Output the (x, y) coordinate of the center of the cell containing the given text.  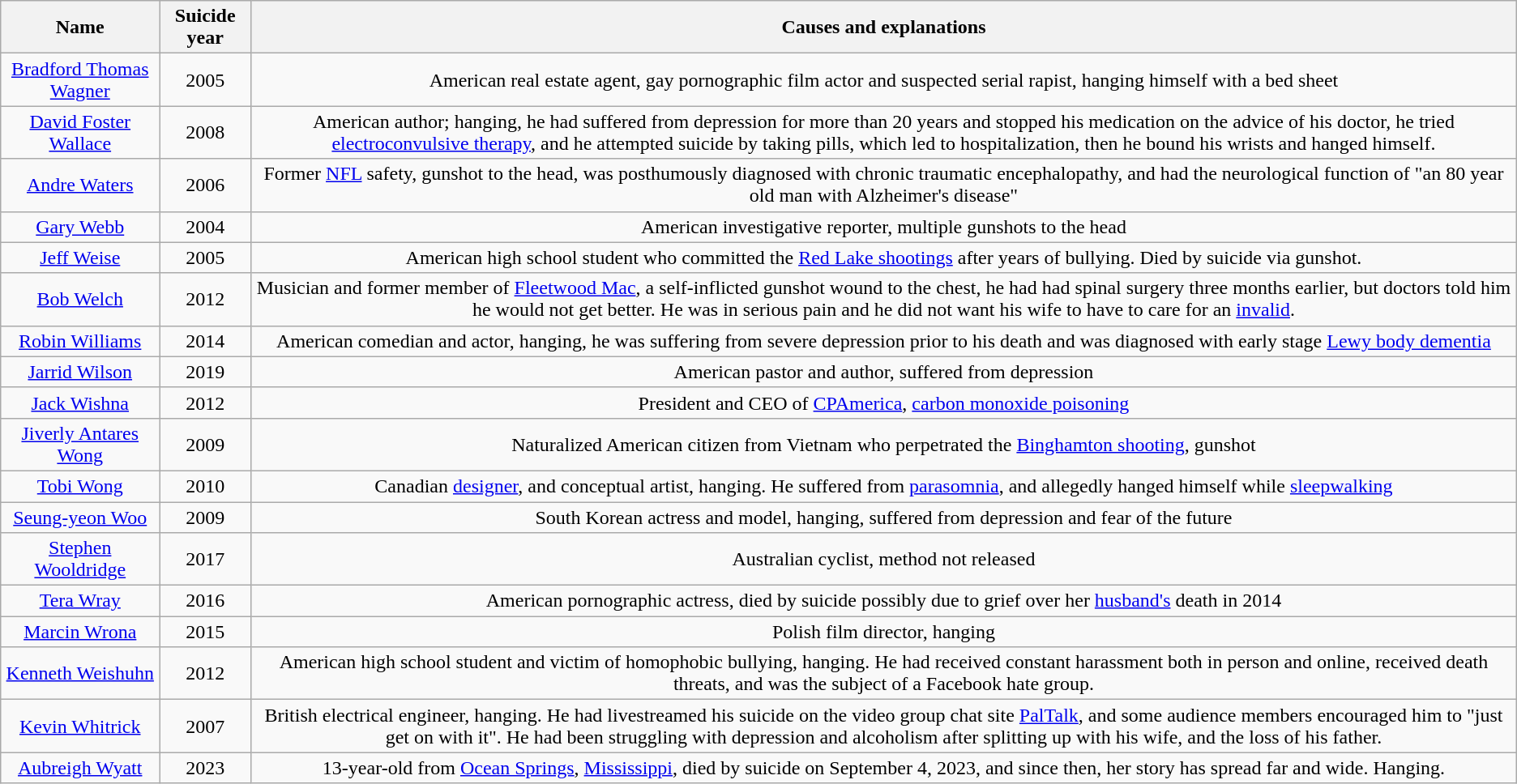
David Foster Wallace (80, 133)
American real estate agent, gay pornographic film actor and suspected serial rapist, hanging himself with a bed sheet (884, 79)
Naturalized American citizen from Vietnam who perpetrated the Binghamton shooting, gunshot (884, 444)
2004 (206, 227)
Jeff Weise (80, 258)
2007 (206, 726)
Robin Williams (80, 341)
Seung-yeon Woo (80, 518)
2019 (206, 372)
Aubreigh Wyatt (80, 768)
Tera Wray (80, 601)
Jack Wishna (80, 403)
Marcin Wrona (80, 632)
American high school student who committed the Red Lake shootings after years of bullying. Died by suicide via gunshot. (884, 258)
Kenneth Weishuhn (80, 674)
Name (80, 28)
Suicide year (206, 28)
13-year-old from Ocean Springs, Mississippi, died by suicide on September 4, 2023, and since then, her story has spread far and wide. Hanging. (884, 768)
2010 (206, 486)
Gary Webb (80, 227)
American pornographic actress, died by suicide possibly due to grief over her husband's death in 2014 (884, 601)
Kevin Whitrick (80, 726)
President and CEO of CPAmerica, carbon monoxide poisoning (884, 403)
American investigative reporter, multiple gunshots to the head (884, 227)
Tobi Wong (80, 486)
Bob Welch (80, 300)
2017 (206, 559)
Jiverly Antares Wong (80, 444)
2006 (206, 185)
Polish film director, hanging (884, 632)
Jarrid Wilson (80, 372)
2014 (206, 341)
Australian cyclist, method not released (884, 559)
2023 (206, 768)
Bradford Thomas Wagner (80, 79)
American pastor and author, suffered from depression (884, 372)
Stephen Wooldridge (80, 559)
Causes and explanations (884, 28)
South Korean actress and model, hanging, suffered from depression and fear of the future (884, 518)
Andre Waters (80, 185)
Canadian designer, and conceptual artist, hanging. He suffered from parasomnia, and allegedly hanged himself while sleepwalking (884, 486)
2016 (206, 601)
2008 (206, 133)
2015 (206, 632)
